Identify which cell holds the provided text, then report its [X, Y] central coordinate. 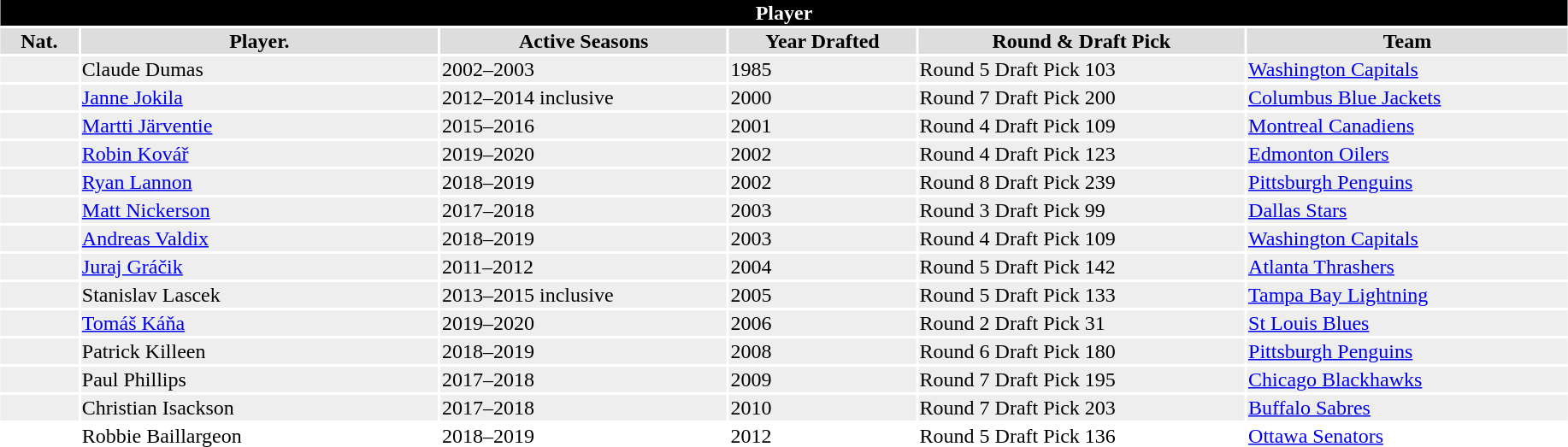
Active Seasons [583, 41]
Columbus Blue Jackets [1407, 97]
Player. [259, 41]
Round 3 Draft Pick 99 [1081, 210]
2001 [822, 126]
Tomáš Káňa [259, 323]
2002–2003 [583, 69]
2009 [822, 379]
Nat. [39, 41]
Round 4 Draft Pick 123 [1081, 154]
Montreal Canadiens [1407, 126]
2006 [822, 323]
2011–2012 [583, 267]
Round 2 Draft Pick 31 [1081, 323]
Tampa Bay Lightning [1407, 295]
Chicago Blackhawks [1407, 379]
Christian Isackson [259, 408]
1985 [822, 69]
Round 6 Draft Pick 180 [1081, 351]
Patrick Killeen [259, 351]
Round 5 Draft Pick 142 [1081, 267]
Andreas Valdix [259, 238]
Ryan Lannon [259, 182]
Stanislav Lascek [259, 295]
Year Drafted [822, 41]
2013–2015 inclusive [583, 295]
Round 8 Draft Pick 239 [1081, 182]
Claude Dumas [259, 69]
Round & Draft Pick [1081, 41]
2004 [822, 267]
Paul Phillips [259, 379]
Martti Järventie [259, 126]
Buffalo Sabres [1407, 408]
Round 7 Draft Pick 203 [1081, 408]
Round 5 Draft Pick 133 [1081, 295]
2005 [822, 295]
2012–2014 inclusive [583, 97]
Round 5 Draft Pick 103 [1081, 69]
2010 [822, 408]
Dallas Stars [1407, 210]
Atlanta Thrashers [1407, 267]
St Louis Blues [1407, 323]
Player [783, 13]
Round 7 Draft Pick 200 [1081, 97]
Edmonton Oilers [1407, 154]
Matt Nickerson [259, 210]
2000 [822, 97]
Round 7 Draft Pick 195 [1081, 379]
Juraj Gráčik [259, 267]
Janne Jokila [259, 97]
Team [1407, 41]
Robin Kovář [259, 154]
2008 [822, 351]
2015–2016 [583, 126]
